Capture the cell that displays the provided text and extract its (X, Y) central coordinate. 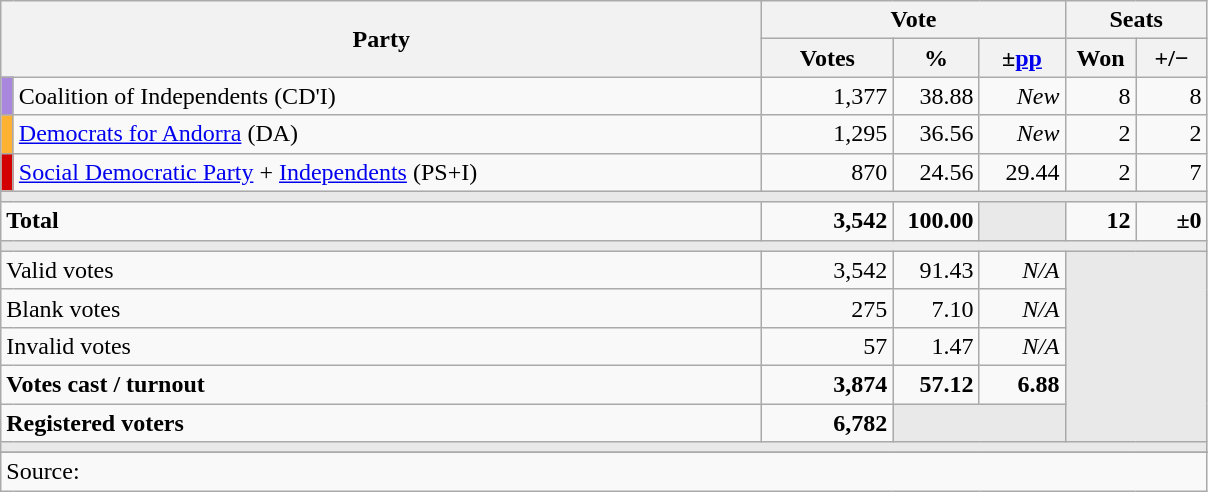
Valid votes (382, 270)
1,295 (828, 134)
Seats (1136, 20)
1.47 (936, 346)
±pp (1022, 58)
12 (1100, 221)
Total (382, 221)
Blank votes (382, 308)
7 (1172, 172)
Democrats for Andorra (DA) (387, 134)
±0 (1172, 221)
91.43 (936, 270)
Invalid votes (382, 346)
Party (382, 39)
29.44 (1022, 172)
Vote (914, 20)
1,377 (828, 96)
24.56 (936, 172)
57 (828, 346)
7.10 (936, 308)
Votes cast / turnout (382, 384)
+/− (1172, 58)
870 (828, 172)
3,874 (828, 384)
Votes (828, 58)
6,782 (828, 423)
Social Democratic Party + Independents (PS+I) (387, 172)
% (936, 58)
Registered voters (382, 423)
275 (828, 308)
36.56 (936, 134)
38.88 (936, 96)
Coalition of Independents (CD'I) (387, 96)
6.88 (1022, 384)
Won (1100, 58)
57.12 (936, 384)
Source: (604, 472)
100.00 (936, 221)
